Locate the cell with the specified text and output its (X, Y) center coordinate. 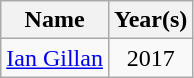
Ian Gillan (55, 58)
Name (55, 20)
Year(s) (150, 20)
2017 (150, 58)
